Output the (x, y) coordinate of the center of the cell containing the given text.  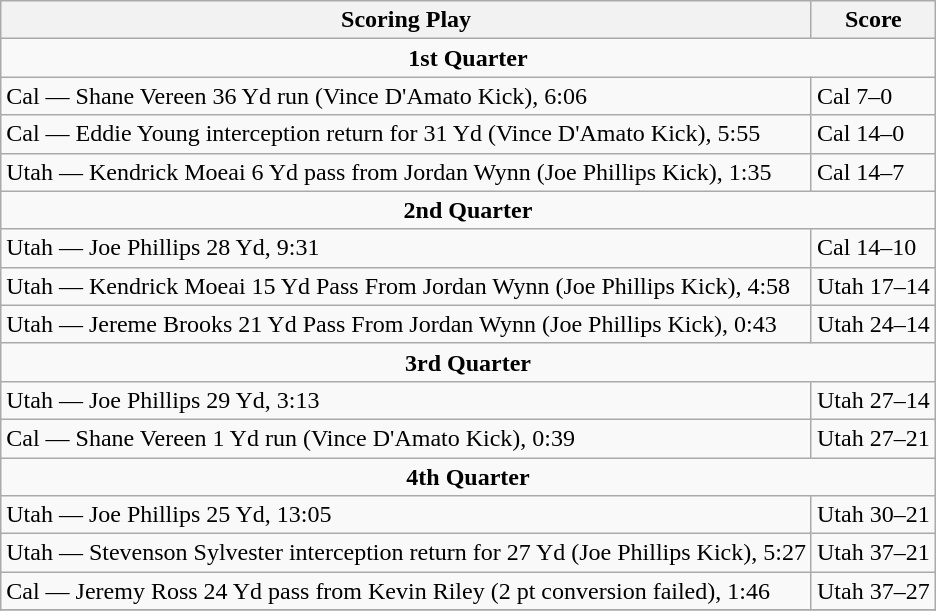
3rd Quarter (468, 362)
Cal 14–10 (873, 248)
Utah — Joe Phillips 29 Yd, 3:13 (406, 400)
Utah 27–21 (873, 438)
Cal 7–0 (873, 96)
Utah 30–21 (873, 515)
4th Quarter (468, 477)
1st Quarter (468, 58)
Utah — Jereme Brooks 21 Yd Pass From Jordan Wynn (Joe Phillips Kick), 0:43 (406, 324)
Cal — Eddie Young interception return for 31 Yd (Vince D'Amato Kick), 5:55 (406, 134)
Cal 14–0 (873, 134)
Score (873, 20)
Utah — Joe Phillips 28 Yd, 9:31 (406, 248)
2nd Quarter (468, 210)
Utah 37–27 (873, 591)
Utah — Kendrick Moeai 6 Yd pass from Jordan Wynn (Joe Phillips Kick), 1:35 (406, 172)
Utah 27–14 (873, 400)
Utah — Stevenson Sylvester interception return for 27 Yd (Joe Phillips Kick), 5:27 (406, 553)
Utah 24–14 (873, 324)
Scoring Play (406, 20)
Cal 14–7 (873, 172)
Cal — Shane Vereen 1 Yd run (Vince D'Amato Kick), 0:39 (406, 438)
Cal — Shane Vereen 36 Yd run (Vince D'Amato Kick), 6:06 (406, 96)
Utah 17–14 (873, 286)
Utah — Kendrick Moeai 15 Yd Pass From Jordan Wynn (Joe Phillips Kick), 4:58 (406, 286)
Cal — Jeremy Ross 24 Yd pass from Kevin Riley (2 pt conversion failed), 1:46 (406, 591)
Utah 37–21 (873, 553)
Utah — Joe Phillips 25 Yd, 13:05 (406, 515)
